Return the (X, Y) coordinate for the center point of the cell that contains the specified text.  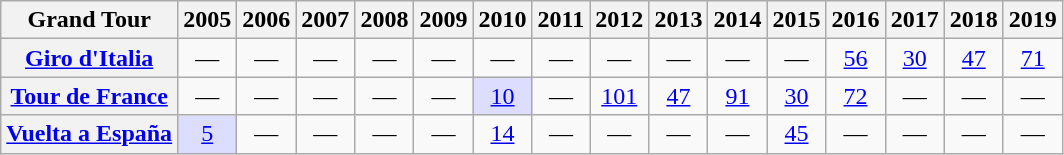
2009 (444, 20)
2012 (620, 20)
Grand Tour (90, 20)
2017 (914, 20)
Tour de France (90, 96)
2011 (561, 20)
45 (796, 134)
2016 (856, 20)
14 (502, 134)
2008 (384, 20)
56 (856, 58)
2005 (208, 20)
2013 (678, 20)
71 (1032, 58)
10 (502, 96)
101 (620, 96)
2007 (326, 20)
2006 (266, 20)
2014 (738, 20)
2015 (796, 20)
5 (208, 134)
Giro d'Italia (90, 58)
2019 (1032, 20)
91 (738, 96)
2018 (974, 20)
2010 (502, 20)
Vuelta a España (90, 134)
72 (856, 96)
